Scan for the cell matching the given text and deliver its (x, y) coordinate at center. 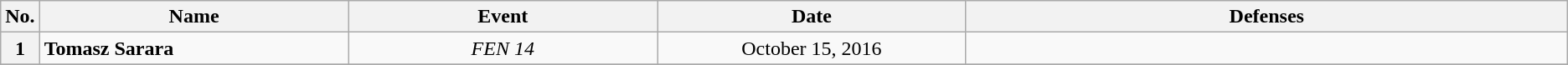
Tomasz Sarara (194, 48)
Name (194, 17)
Defenses (1266, 17)
FEN 14 (503, 48)
Event (503, 17)
1 (20, 48)
October 15, 2016 (811, 48)
No. (20, 17)
Date (811, 17)
